Locate the cell with the specified text and output its (X, Y) center coordinate. 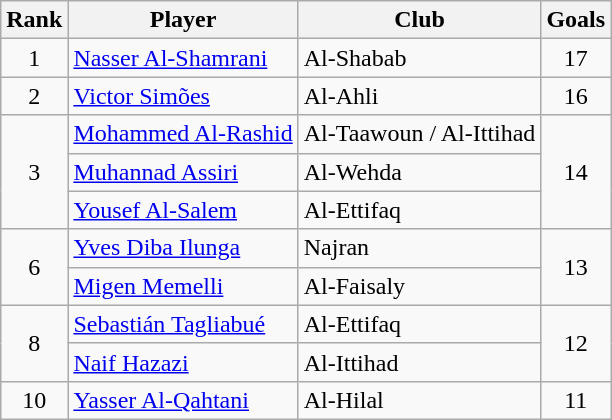
13 (576, 267)
8 (34, 343)
Victor Simões (183, 96)
1 (34, 58)
Player (183, 20)
Yasser Al-Qahtani (183, 400)
3 (34, 172)
Al-Hilal (420, 400)
Rank (34, 20)
Nasser Al-Shamrani (183, 58)
Naif Hazazi (183, 362)
Al-Ahli (420, 96)
Goals (576, 20)
Sebastián Tagliabué (183, 324)
Club (420, 20)
6 (34, 267)
Al-Faisaly (420, 286)
Mohammed Al-Rashid (183, 134)
10 (34, 400)
Najran (420, 248)
Al-Shabab (420, 58)
Yves Diba Ilunga (183, 248)
16 (576, 96)
Yousef Al-Salem (183, 210)
14 (576, 172)
11 (576, 400)
Al-Taawoun / Al-Ittihad (420, 134)
17 (576, 58)
Migen Memelli (183, 286)
Al-Wehda (420, 172)
12 (576, 343)
Muhannad Assiri (183, 172)
2 (34, 96)
Al-Ittihad (420, 362)
